Determine the [X, Y] coordinate at the center of the cell enclosing the given text.  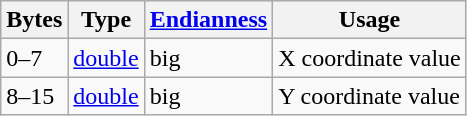
Usage [370, 20]
Y coordinate value [370, 96]
Endianness [208, 20]
X coordinate value [370, 58]
0–7 [34, 58]
Bytes [34, 20]
8–15 [34, 96]
Type [106, 20]
